Identify which cell holds the provided text, then report its [x, y] central coordinate. 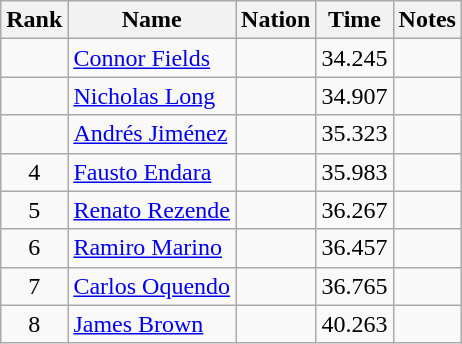
Nicholas Long [152, 96]
6 [34, 248]
36.457 [354, 248]
Fausto Endara [152, 172]
Andrés Jiménez [152, 134]
35.323 [354, 134]
34.245 [354, 58]
5 [34, 210]
34.907 [354, 96]
4 [34, 172]
36.267 [354, 210]
Time [354, 20]
40.263 [354, 324]
Ramiro Marino [152, 248]
8 [34, 324]
35.983 [354, 172]
Renato Rezende [152, 210]
James Brown [152, 324]
Connor Fields [152, 58]
Nation [276, 20]
7 [34, 286]
Name [152, 20]
Carlos Oquendo [152, 286]
36.765 [354, 286]
Rank [34, 20]
Notes [427, 20]
